Detect which cell encompasses the target text, then output its (X, Y) center coordinate. 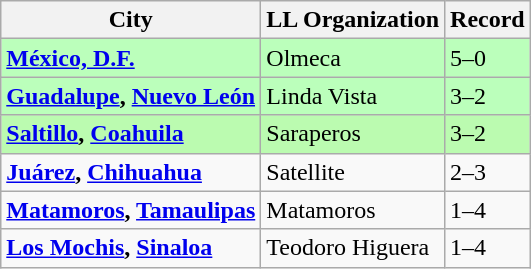
Teodoro Higuera (353, 248)
2–3 (488, 172)
City (131, 20)
Matamoros (353, 210)
Guadalupe, Nuevo León (131, 96)
Los Mochis, Sinaloa (131, 248)
Olmeca (353, 58)
Record (488, 20)
LL Organization (353, 20)
Satellite (353, 172)
Linda Vista (353, 96)
5–0 (488, 58)
México, D.F. (131, 58)
Saraperos (353, 134)
Matamoros, Tamaulipas (131, 210)
Saltillo, Coahuila (131, 134)
Juárez, Chihuahua (131, 172)
